Scan for the cell matching the given text and deliver its (X, Y) coordinate at center. 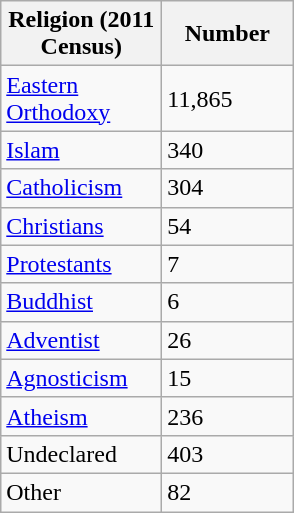
Undeclared (82, 454)
Christians (82, 226)
Eastern Orthodoxy (82, 98)
54 (228, 226)
Islam (82, 150)
7 (228, 264)
Other (82, 492)
Atheism (82, 416)
82 (228, 492)
Catholicism (82, 188)
236 (228, 416)
15 (228, 378)
11,865 (228, 98)
Religion (2011 Census) (82, 34)
Agnosticism (82, 378)
304 (228, 188)
340 (228, 150)
Buddhist (82, 302)
6 (228, 302)
26 (228, 340)
Protestants (82, 264)
Adventist (82, 340)
403 (228, 454)
Number (228, 34)
